Pinpoint the cell where the given text exists, returning its (X, Y) midpoint coordinate. 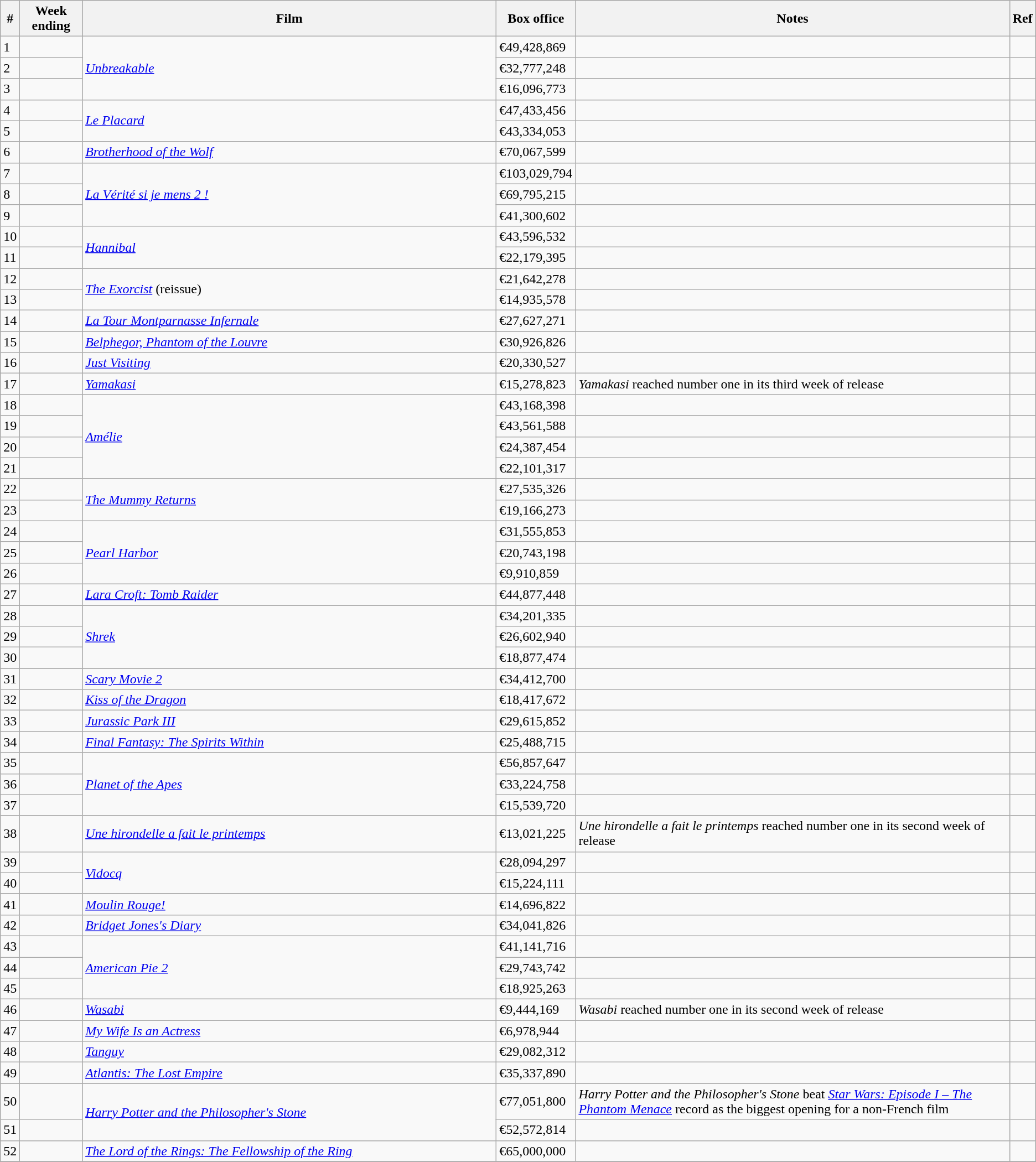
7 (10, 173)
€47,433,456 (536, 110)
39 (10, 862)
6 (10, 152)
29 (10, 637)
€30,926,826 (536, 342)
€29,082,312 (536, 1052)
Planet of the Apes (289, 784)
34 (10, 742)
24 (10, 531)
La Tour Montparnasse Infernale (289, 321)
30 (10, 658)
10 (10, 236)
15 (10, 342)
19 (10, 426)
44 (10, 968)
Tanguy (289, 1052)
42 (10, 925)
€18,417,672 (536, 700)
13 (10, 300)
20 (10, 447)
25 (10, 552)
14 (10, 321)
€34,041,826 (536, 925)
Harry Potter and the Philosopher's Stone (289, 1112)
€24,387,454 (536, 447)
33 (10, 721)
€103,029,794 (536, 173)
Shrek (289, 637)
€41,141,716 (536, 946)
€9,444,169 (536, 1010)
€43,168,398 (536, 405)
American Pie 2 (289, 967)
40 (10, 883)
€56,857,647 (536, 763)
Notes (792, 19)
Une hirondelle a fait le printemps (289, 833)
35 (10, 763)
Bridget Jones's Diary (289, 925)
€70,067,599 (536, 152)
€49,428,869 (536, 47)
Une hirondelle a fait le printemps reached number one in its second week of release (792, 833)
2 (10, 68)
€13,021,225 (536, 833)
Yamakasi reached number one in its third week of release (792, 384)
€27,627,271 (536, 321)
38 (10, 833)
45 (10, 989)
23 (10, 510)
€28,094,297 (536, 862)
41 (10, 904)
€44,877,448 (536, 594)
52 (10, 1151)
€14,696,822 (536, 904)
€15,224,111 (536, 883)
# (10, 19)
28 (10, 616)
€34,412,700 (536, 679)
€22,101,317 (536, 468)
9 (10, 215)
Yamakasi (289, 384)
€18,925,263 (536, 989)
Lara Croft: Tomb Raider (289, 594)
My Wife Is an Actress (289, 1031)
43 (10, 946)
12 (10, 278)
Just Visiting (289, 363)
Scary Movie 2 (289, 679)
Unbreakable (289, 68)
27 (10, 594)
Pearl Harbor (289, 552)
22 (10, 489)
€33,224,758 (536, 784)
Le Placard (289, 121)
€31,555,853 (536, 531)
16 (10, 363)
Wasabi reached number one in its second week of release (792, 1010)
32 (10, 700)
The Lord of the Rings: The Fellowship of the Ring (289, 1151)
Amélie (289, 437)
€16,096,773 (536, 89)
21 (10, 468)
La Vérité si je mens 2 ! (289, 194)
€77,051,800 (536, 1101)
37 (10, 805)
Atlantis: The Lost Empire (289, 1073)
The Mummy Returns (289, 500)
€32,777,248 (536, 68)
€21,642,278 (536, 278)
€69,795,215 (536, 194)
Week ending (51, 19)
Harry Potter and the Philosopher's Stone beat Star Wars: Episode I – The Phantom Menace record as the biggest opening for a non-French film (792, 1101)
Moulin Rouge! (289, 904)
11 (10, 257)
Vidocq (289, 873)
Kiss of the Dragon (289, 700)
5 (10, 131)
Ref (1023, 19)
€29,743,742 (536, 968)
26 (10, 573)
€41,300,602 (536, 215)
€35,337,890 (536, 1073)
€34,201,335 (536, 616)
€29,615,852 (536, 721)
Brotherhood of the Wolf (289, 152)
47 (10, 1031)
Jurassic Park III (289, 721)
€15,539,720 (536, 805)
€15,278,823 (536, 384)
€6,978,944 (536, 1031)
Hannibal (289, 247)
Wasabi (289, 1010)
€19,166,273 (536, 510)
€65,000,000 (536, 1151)
€18,877,474 (536, 658)
1 (10, 47)
€20,330,527 (536, 363)
49 (10, 1073)
€22,179,395 (536, 257)
8 (10, 194)
The Exorcist (reissue) (289, 289)
4 (10, 110)
17 (10, 384)
Belphegor, Phantom of the Louvre (289, 342)
31 (10, 679)
Final Fantasy: The Spirits Within (289, 742)
Box office (536, 19)
46 (10, 1010)
€20,743,198 (536, 552)
€43,561,588 (536, 426)
36 (10, 784)
50 (10, 1101)
€9,910,859 (536, 573)
18 (10, 405)
48 (10, 1052)
€27,535,326 (536, 489)
€43,596,532 (536, 236)
51 (10, 1130)
Film (289, 19)
€52,572,814 (536, 1130)
€43,334,053 (536, 131)
3 (10, 89)
€26,602,940 (536, 637)
€25,488,715 (536, 742)
€14,935,578 (536, 300)
